Determine the [x, y] coordinate at the center of the cell enclosing the given text.  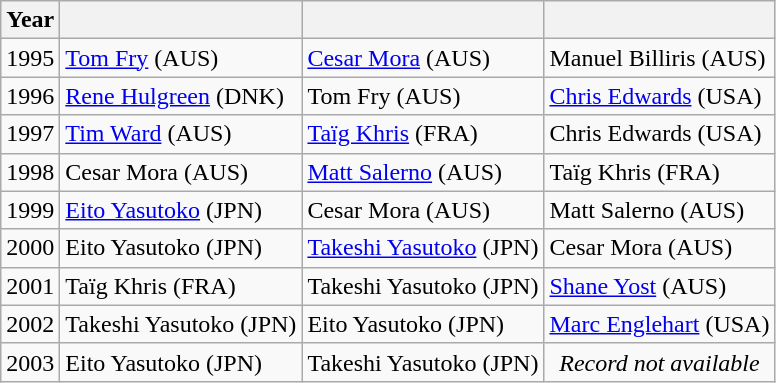
1997 [30, 134]
Shane Yost (AUS) [660, 286]
Marc Englehart (USA) [660, 324]
2003 [30, 362]
2001 [30, 286]
Year [30, 20]
1995 [30, 58]
2002 [30, 324]
Manuel Billiris (AUS) [660, 58]
Rene Hulgreen (DNK) [181, 96]
1999 [30, 210]
1998 [30, 172]
2000 [30, 248]
Tim Ward (AUS) [181, 134]
Record not available [660, 362]
1996 [30, 96]
